Extract the (X, Y) coordinate from the center of the cell holding the provided text.  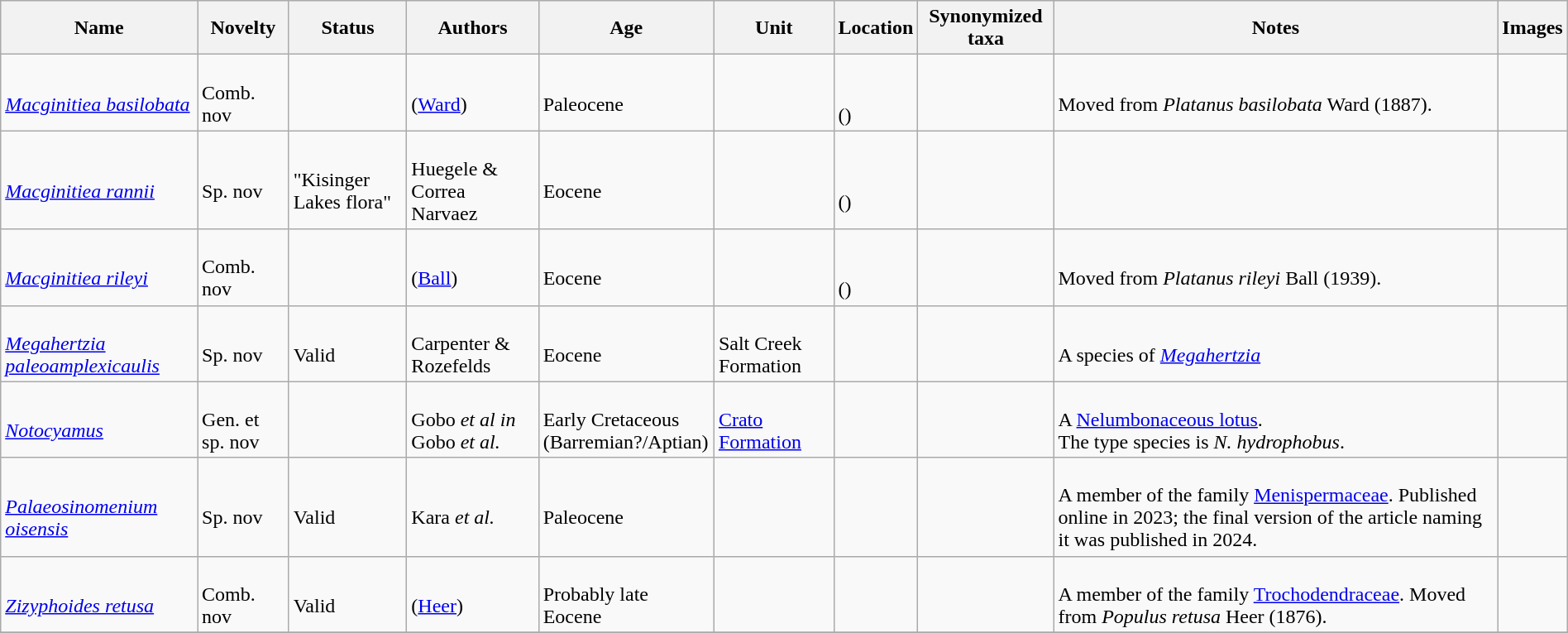
Status (347, 28)
Notocyamus (99, 420)
Megahertzia paleoamplexicaulis (99, 343)
Palaeosinomenium oisensis (99, 506)
Early Cretaceous (Barremian?/Aptian) (626, 420)
(Ward) (473, 93)
Macginitiea basilobata (99, 93)
Zizyphoides retusa (99, 594)
A Nelumbonaceous lotus. The type species is N. hydrophobus. (1275, 420)
Crato Formation (774, 420)
A member of the family Trochodendraceae. Moved from Populus retusa Heer (1876). (1275, 594)
Authors (473, 28)
Age (626, 28)
Unit (774, 28)
Kara et al. (473, 506)
Macginitiea rannii (99, 180)
Notes (1275, 28)
"Kisinger Lakes flora" (347, 180)
(Heer) (473, 594)
(Ball) (473, 267)
Moved from Platanus rileyi Ball (1939). (1275, 267)
Probably late Eocene (626, 594)
A member of the family Menispermaceae. Published online in 2023; the final version of the article naming it was published in 2024. (1275, 506)
Name (99, 28)
A species of Megahertzia (1275, 343)
Gen. et sp. nov (243, 420)
Location (876, 28)
Macginitiea rileyi (99, 267)
Moved from Platanus basilobata Ward (1887). (1275, 93)
Gobo et al in Gobo et al. (473, 420)
Carpenter & Rozefelds (473, 343)
Salt Creek Formation (774, 343)
Novelty (243, 28)
Images (1533, 28)
Huegele & Correa Narvaez (473, 180)
Synonymized taxa (986, 28)
